Output the (x, y) coordinate of the center of the cell containing the given text.  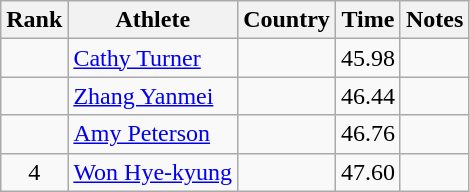
Won Hye-kyung (153, 172)
47.60 (368, 172)
Time (368, 20)
Athlete (153, 20)
Zhang Yanmei (153, 96)
Country (287, 20)
45.98 (368, 58)
46.76 (368, 134)
46.44 (368, 96)
Cathy Turner (153, 58)
Amy Peterson (153, 134)
4 (34, 172)
Notes (434, 20)
Rank (34, 20)
